Provide the [X, Y] coordinate of the cell's center where the given text is located.  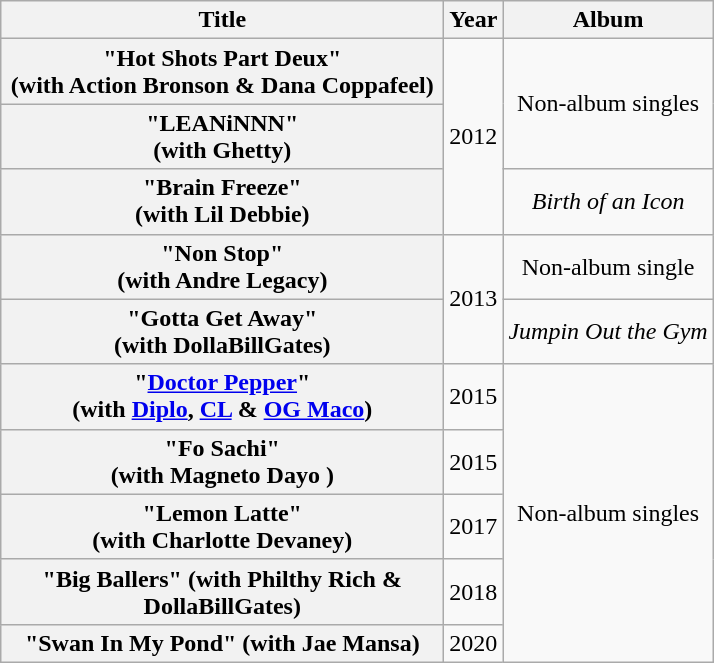
2017 [474, 526]
"Fo Sachi"(with Magneto Dayo ) [222, 462]
2013 [474, 299]
"LEANiNNN"(with Ghetty) [222, 136]
Non-album single [608, 266]
"Hot Shots Part Deux"(with Action Bronson & Dana Coppafeel) [222, 72]
Album [608, 20]
"Swan In My Pond" (with Jae Mansa) [222, 643]
2018 [474, 592]
"Brain Freeze"(with Lil Debbie) [222, 202]
"Big Ballers" (with Philthy Rich & DollaBillGates) [222, 592]
"Non Stop"(with Andre Legacy) [222, 266]
Title [222, 20]
Birth of an Icon [608, 202]
"Lemon Latte"(with Charlotte Devaney) [222, 526]
"Gotta Get Away"(with DollaBillGates) [222, 332]
2020 [474, 643]
Year [474, 20]
Jumpin Out the Gym [608, 332]
2012 [474, 136]
"Doctor Pepper"(with Diplo, CL & OG Maco) [222, 396]
